Identify which cell holds the provided text, then report its [X, Y] central coordinate. 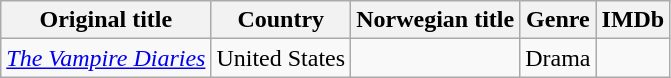
United States [281, 58]
Drama [558, 58]
IMDb [633, 20]
Norwegian title [436, 20]
The Vampire Diaries [106, 58]
Original title [106, 20]
Country [281, 20]
Genre [558, 20]
